Extract the (X, Y) coordinate from the center of the cell holding the provided text.  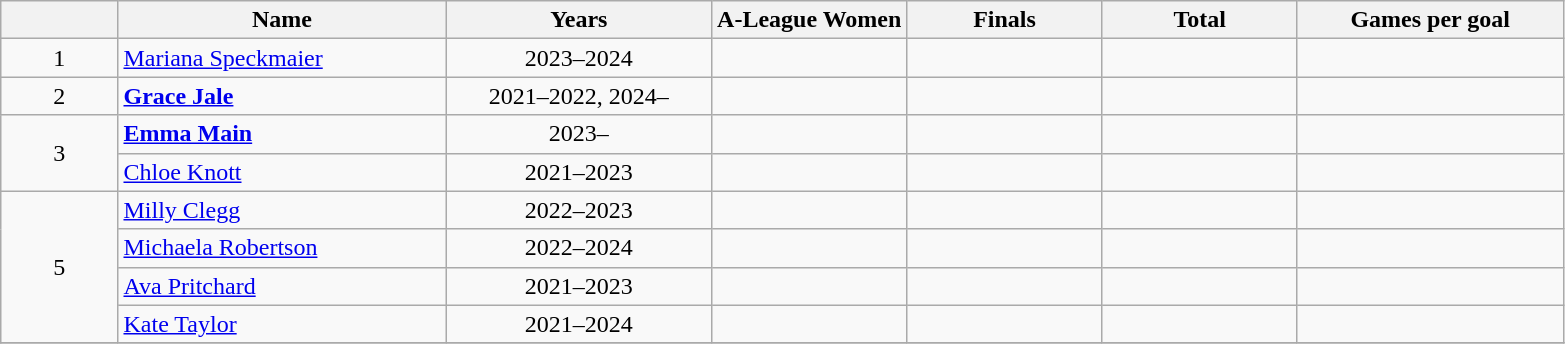
3 (60, 153)
2022–2023 (579, 210)
Mariana Speckmaier (282, 58)
Milly Clegg (282, 210)
Grace Jale (282, 96)
1 (60, 58)
2021–2024 (579, 324)
2023–2024 (579, 58)
Finals (1004, 20)
Kate Taylor (282, 324)
Name (282, 20)
Ava Pritchard (282, 286)
Years (579, 20)
Michaela Robertson (282, 248)
2022–2024 (579, 248)
Emma Main (282, 134)
Chloe Knott (282, 172)
2 (60, 96)
5 (60, 267)
Games per goal (1430, 20)
Total (1200, 20)
2023– (579, 134)
A-League Women (810, 20)
2021–2022, 2024– (579, 96)
